Identify which cell holds the provided text, then report its (X, Y) central coordinate. 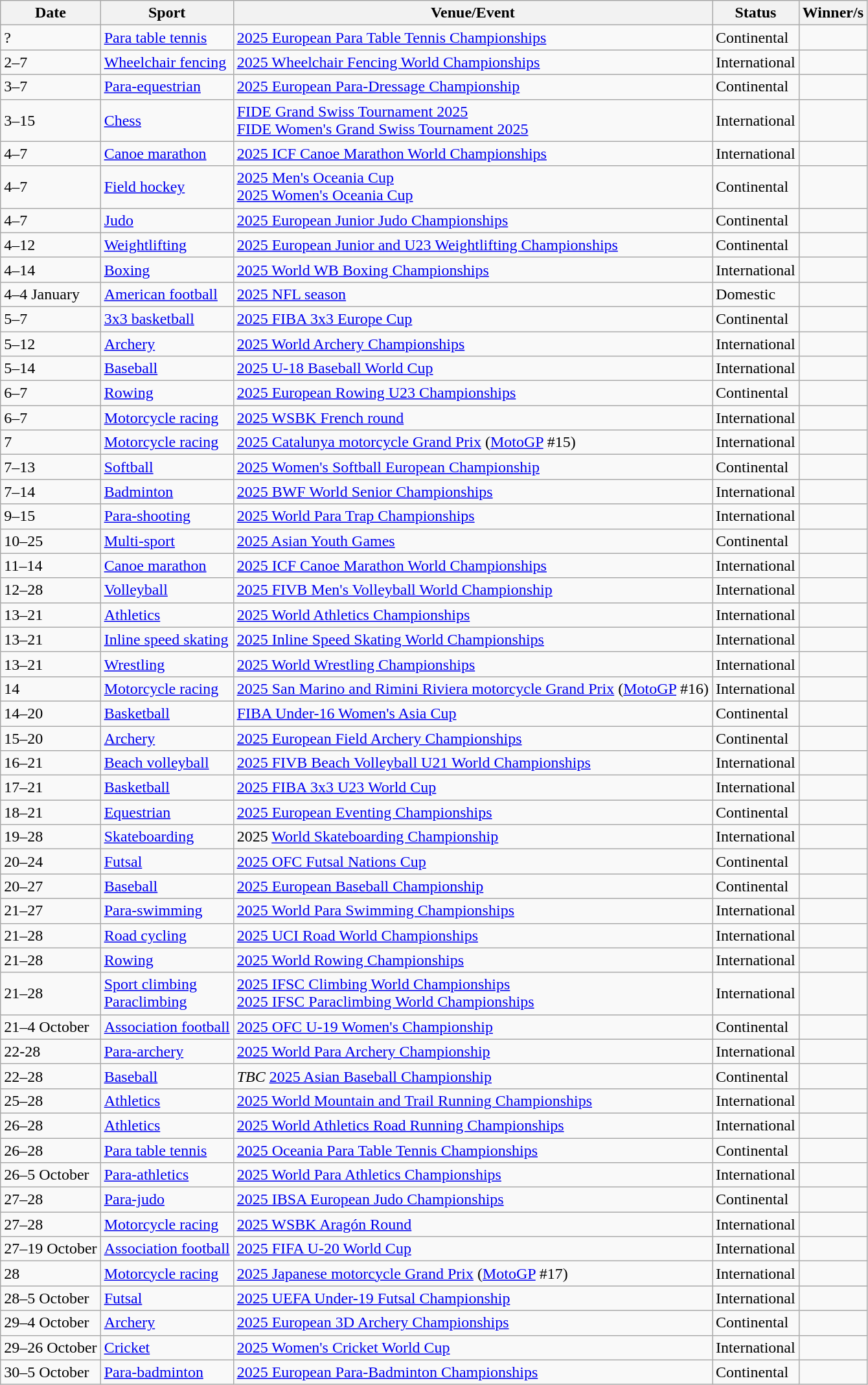
9–15 (51, 516)
Para-equestrian (167, 87)
2025 World Para Athletics Championships (473, 1175)
Sport (167, 13)
4–14 (51, 269)
7–13 (51, 467)
2025 World WB Boxing Championships (473, 269)
16–21 (51, 763)
2025 European Para Table Tennis Championships (473, 38)
Winner/s (833, 13)
Para-judo (167, 1200)
Multi-sport (167, 541)
28 (51, 1274)
Inline speed skating (167, 639)
Skateboarding (167, 837)
Para-archery (167, 1051)
Softball (167, 467)
2025 European Junior Judo Championships (473, 220)
10–25 (51, 541)
2025 FIFA U-20 World Cup (473, 1249)
28–5 October (51, 1298)
Beach volleyball (167, 763)
2025 IFSC Climbing World Championships 2025 IFSC Paraclimbing World Championships (473, 994)
Boxing (167, 269)
Para-swimming (167, 911)
17–21 (51, 788)
Status (756, 13)
Para-badminton (167, 1372)
7 (51, 442)
Venue/Event (473, 13)
2025 IBSA European Judo Championships (473, 1200)
7–14 (51, 492)
30–5 October (51, 1372)
2025 European 3D Archery Championships (473, 1323)
Road cycling (167, 935)
12–28 (51, 590)
2025 World Para Archery Championship (473, 1051)
14–20 (51, 713)
2025 UEFA Under-19 Futsal Championship (473, 1298)
2025 FIVB Men's Volleyball World Championship (473, 590)
Wrestling (167, 664)
Sport climbingParaclimbing (167, 994)
2025 World Skateboarding Championship (473, 837)
2025 WSBK French round (473, 418)
29–4 October (51, 1323)
25–28 (51, 1101)
2025 Wheelchair Fencing World Championships (473, 62)
2025 World Athletics Championships (473, 615)
Volleyball (167, 590)
2025 Men's Oceania Cup 2025 Women's Oceania Cup (473, 187)
2025 WSBK Aragón Round (473, 1224)
20–24 (51, 862)
2025 European Para-Badminton Championships (473, 1372)
2025 OFC Futsal Nations Cup (473, 862)
Date (51, 13)
2025 San Marino and Rimini Riviera motorcycle Grand Prix (MotoGP #16) (473, 689)
3x3 basketball (167, 319)
18–21 (51, 812)
Para-shooting (167, 516)
14 (51, 689)
Wheelchair fencing (167, 62)
2025 European Rowing U23 Championships (473, 393)
Domestic (756, 294)
2025 European Junior and U23 Weightlifting Championships (473, 245)
26–5 October (51, 1175)
Field hockey (167, 187)
2025 Asian Youth Games (473, 541)
2025 European Eventing Championships (473, 812)
2025 FIVB Beach Volleyball U21 World Championships (473, 763)
American football (167, 294)
2025 Women's Cricket World Cup (473, 1347)
2025 Japanese motorcycle Grand Prix (MotoGP #17) (473, 1274)
3–7 (51, 87)
2025 European Baseball Championship (473, 886)
2025 UCI Road World Championships (473, 935)
2025 World Athletics Road Running Championships (473, 1125)
2025 OFC U-19 Women's Championship (473, 1027)
Equestrian (167, 812)
2025 World Wrestling Championships (473, 664)
Badminton (167, 492)
? (51, 38)
TBC 2025 Asian Baseball Championship (473, 1076)
Judo (167, 220)
5–14 (51, 369)
11–14 (51, 566)
22–28 (51, 1076)
2025 World Rowing Championships (473, 960)
2025 World Para Trap Championships (473, 516)
Weightlifting (167, 245)
2025 European Field Archery Championships (473, 738)
5–12 (51, 344)
2025 European Para-Dressage Championship (473, 87)
2025 Women's Softball European Championship (473, 467)
FIDE Grand Swiss Tournament 2025 FIDE Women's Grand Swiss Tournament 2025 (473, 120)
21–4 October (51, 1027)
2025 Oceania Para Table Tennis Championships (473, 1150)
2025 World Mountain and Trail Running Championships (473, 1101)
15–20 (51, 738)
2025 Catalunya motorcycle Grand Prix (MotoGP #15) (473, 442)
27–19 October (51, 1249)
2025 U-18 Baseball World Cup (473, 369)
21–27 (51, 911)
2–7 (51, 62)
2025 FIBA 3x3 Europe Cup (473, 319)
Para-athletics (167, 1175)
20–27 (51, 886)
22-28 (51, 1051)
4–4 January (51, 294)
5–7 (51, 319)
Chess (167, 120)
FIBA Under-16 Women's Asia Cup (473, 713)
2025 World Para Swimming Championships (473, 911)
2025 World Archery Championships (473, 344)
2025 Inline Speed Skating World Championships (473, 639)
2025 NFL season (473, 294)
19–28 (51, 837)
3–15 (51, 120)
Cricket (167, 1347)
2025 FIBA 3x3 U23 World Cup (473, 788)
29–26 October (51, 1347)
4–12 (51, 245)
2025 BWF World Senior Championships (473, 492)
